Find where the given text appears and provide that cell's center as (x, y) coordinate. 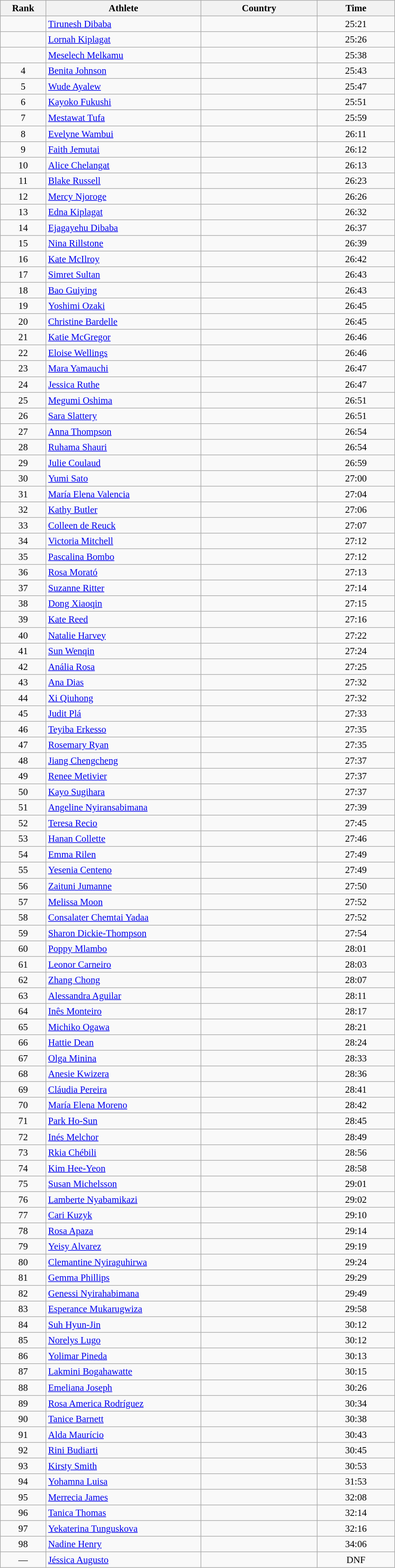
27:04 (356, 494)
Inês Monteiro (123, 1011)
Judit Plá (123, 714)
Melissa Moon (123, 902)
Yolimar Pineda (123, 1356)
28:03 (356, 964)
Kate McIlroy (123, 259)
27:00 (356, 479)
42 (23, 667)
27:06 (356, 510)
Teresa Recio (123, 823)
32:14 (356, 1513)
DNF (356, 1560)
29:01 (356, 1184)
17 (23, 275)
Emma Rilen (123, 855)
28:24 (356, 1043)
9 (23, 149)
26:32 (356, 212)
96 (23, 1513)
61 (23, 964)
Alda Maurício (123, 1435)
25:38 (356, 55)
Anna Thompson (123, 432)
19 (23, 306)
30:26 (356, 1387)
52 (23, 823)
Megumi Oshima (123, 400)
70 (23, 1105)
27:39 (356, 808)
25:26 (356, 40)
27:45 (356, 823)
Hattie Dean (123, 1043)
15 (23, 243)
29:19 (356, 1247)
Christine Bardelle (123, 322)
69 (23, 1090)
46 (23, 729)
Lakmini Bogahawatte (123, 1372)
98 (23, 1544)
25:59 (356, 118)
Yoshimi Ozaki (123, 306)
Ejagayehu Dibaba (123, 228)
29:10 (356, 1215)
51 (23, 808)
Kim Hee-Yeon (123, 1168)
27:54 (356, 933)
33 (23, 526)
Tanice Barnett (123, 1419)
30:15 (356, 1372)
30:45 (356, 1450)
Emeliana Joseph (123, 1387)
95 (23, 1497)
39 (23, 620)
25:21 (356, 24)
56 (23, 886)
Sun Wenqin (123, 651)
29:49 (356, 1294)
68 (23, 1074)
Xi Qiuhong (123, 698)
27:13 (356, 572)
Genessi Nyirahabimana (123, 1294)
30:43 (356, 1435)
Evelyne Wambui (123, 134)
Esperance Mukarugwiza (123, 1309)
6 (23, 102)
Suh Hyun-Jin (123, 1325)
Faith Jemutai (123, 149)
81 (23, 1278)
31 (23, 494)
16 (23, 259)
21 (23, 337)
29:24 (356, 1262)
25:47 (356, 87)
Teyiba Erkesso (123, 729)
Jiang Chengcheng (123, 760)
86 (23, 1356)
Time (356, 8)
73 (23, 1152)
27:25 (356, 667)
26:39 (356, 243)
Eloise Wellings (123, 353)
28:45 (356, 1121)
27:14 (356, 588)
26:12 (356, 149)
30:34 (356, 1403)
Colleen de Reuck (123, 526)
28:36 (356, 1074)
37 (23, 588)
28 (23, 447)
26:13 (356, 165)
23 (23, 369)
Dong Xiaoqin (123, 604)
26:37 (356, 228)
Bao Guiying (123, 291)
Victoria Mitchell (123, 541)
— (23, 1560)
30 (23, 479)
26:23 (356, 181)
29:02 (356, 1199)
Zaituni Jumanne (123, 886)
49 (23, 776)
34:06 (356, 1544)
88 (23, 1387)
Sara Slattery (123, 416)
Michiko Ogawa (123, 1027)
26:11 (356, 134)
78 (23, 1231)
27:50 (356, 886)
30:53 (356, 1466)
Kayoko Fukushi (123, 102)
Rkia Chébili (123, 1152)
Kate Reed (123, 620)
47 (23, 745)
Jessica Ruthe (123, 384)
Park Ho-Sun (123, 1121)
27:07 (356, 526)
Athlete (123, 8)
Natalie Harvey (123, 635)
Lamberte Nyabamikazi (123, 1199)
Pascalina Bombo (123, 557)
Meselech Melkamu (123, 55)
24 (23, 384)
20 (23, 322)
Edna Kiplagat (123, 212)
82 (23, 1294)
Hanan Collette (123, 839)
María Elena Valencia (123, 494)
32:08 (356, 1497)
28:11 (356, 996)
Rosa Morató (123, 572)
Inés Melchor (123, 1137)
Rosa America Rodríguez (123, 1403)
25:43 (356, 71)
Rosa Apaza (123, 1231)
63 (23, 996)
Poppy Mlambo (123, 949)
Clemantine Nyiraguhirwa (123, 1262)
27:46 (356, 839)
Renee Metivier (123, 776)
44 (23, 698)
Julie Coulaud (123, 463)
Yesenia Centeno (123, 871)
Ruhama Shauri (123, 447)
38 (23, 604)
32 (23, 510)
27:33 (356, 714)
84 (23, 1325)
32:16 (356, 1529)
83 (23, 1309)
72 (23, 1137)
12 (23, 196)
Nadine Henry (123, 1544)
34 (23, 541)
25 (23, 400)
36 (23, 572)
91 (23, 1435)
Alessandra Aguilar (123, 996)
85 (23, 1340)
Kirsty Smith (123, 1466)
26 (23, 416)
53 (23, 839)
Merrecia James (123, 1497)
Anália Rosa (123, 667)
Yohamna Luisa (123, 1482)
11 (23, 181)
Gemma Phillips (123, 1278)
64 (23, 1011)
27:16 (356, 620)
60 (23, 949)
26:42 (356, 259)
28:33 (356, 1059)
5 (23, 87)
Consalater Chemtai Yadaa (123, 917)
Suzanne Ritter (123, 588)
Tirunesh Dibaba (123, 24)
45 (23, 714)
14 (23, 228)
8 (23, 134)
26:26 (356, 196)
90 (23, 1419)
40 (23, 635)
62 (23, 980)
25:51 (356, 102)
Susan Michelsson (123, 1184)
Zhang Chong (123, 980)
7 (23, 118)
Yeisy Alvarez (123, 1247)
58 (23, 917)
28:07 (356, 980)
77 (23, 1215)
Anesie Kwizera (123, 1074)
59 (23, 933)
27:22 (356, 635)
Mercy Njoroge (123, 196)
Cari Kuzyk (123, 1215)
Ana Dias (123, 682)
27 (23, 432)
Yekaterina Tunguskova (123, 1529)
Alice Chelangat (123, 165)
Jéssica Augusto (123, 1560)
28:21 (356, 1027)
74 (23, 1168)
80 (23, 1262)
Blake Russell (123, 181)
30:13 (356, 1356)
76 (23, 1199)
28:58 (356, 1168)
28:41 (356, 1090)
4 (23, 71)
18 (23, 291)
28:49 (356, 1137)
María Elena Moreno (123, 1105)
27:15 (356, 604)
26:59 (356, 463)
Rini Budiarti (123, 1450)
67 (23, 1059)
Angeline Nyiransabimana (123, 808)
79 (23, 1247)
28:17 (356, 1011)
Sharon Dickie-Thompson (123, 933)
Mestawat Tufa (123, 118)
Norelys Lugo (123, 1340)
Yumi Sato (123, 479)
29:14 (356, 1231)
28:42 (356, 1105)
29:58 (356, 1309)
29 (23, 463)
Country (259, 8)
31:53 (356, 1482)
Wude Ayalew (123, 87)
Katie McGregor (123, 337)
29:29 (356, 1278)
41 (23, 651)
71 (23, 1121)
Leonor Carneiro (123, 964)
30:38 (356, 1419)
Cláudia Pereira (123, 1090)
Rosemary Ryan (123, 745)
Rank (23, 8)
35 (23, 557)
22 (23, 353)
10 (23, 165)
57 (23, 902)
48 (23, 760)
50 (23, 792)
28:56 (356, 1152)
Tanica Thomas (123, 1513)
43 (23, 682)
87 (23, 1372)
92 (23, 1450)
Olga Minina (123, 1059)
Nina Rillstone (123, 243)
Lornah Kiplagat (123, 40)
54 (23, 855)
Simret Sultan (123, 275)
66 (23, 1043)
75 (23, 1184)
Kayo Sugihara (123, 792)
94 (23, 1482)
Mara Yamauchi (123, 369)
Benita Johnson (123, 71)
13 (23, 212)
93 (23, 1466)
Kathy Butler (123, 510)
97 (23, 1529)
27:24 (356, 651)
28:01 (356, 949)
89 (23, 1403)
65 (23, 1027)
55 (23, 871)
